From the cell containing the given text, extract its center point as [x, y] coordinate. 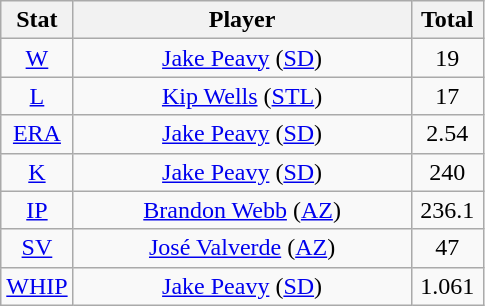
236.1 [447, 210]
SV [37, 248]
W [37, 58]
47 [447, 248]
Kip Wells (STL) [242, 96]
IP [37, 210]
19 [447, 58]
L [37, 96]
1.061 [447, 286]
WHIP [37, 286]
Player [242, 20]
Total [447, 20]
K [37, 172]
240 [447, 172]
Brandon Webb (AZ) [242, 210]
José Valverde (AZ) [242, 248]
17 [447, 96]
ERA [37, 134]
2.54 [447, 134]
Stat [37, 20]
